From the cell containing the given text, extract its center point as (X, Y) coordinate. 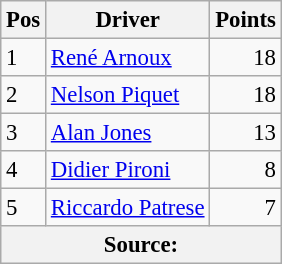
Didier Pironi (128, 170)
4 (24, 170)
2 (24, 95)
8 (246, 170)
5 (24, 208)
Driver (128, 20)
Points (246, 20)
Pos (24, 20)
7 (246, 208)
René Arnoux (128, 58)
13 (246, 133)
3 (24, 133)
Alan Jones (128, 133)
Nelson Piquet (128, 95)
Riccardo Patrese (128, 208)
1 (24, 58)
Source: (141, 245)
